Search for the cell housing the specified text and yield its (X, Y) center coordinate. 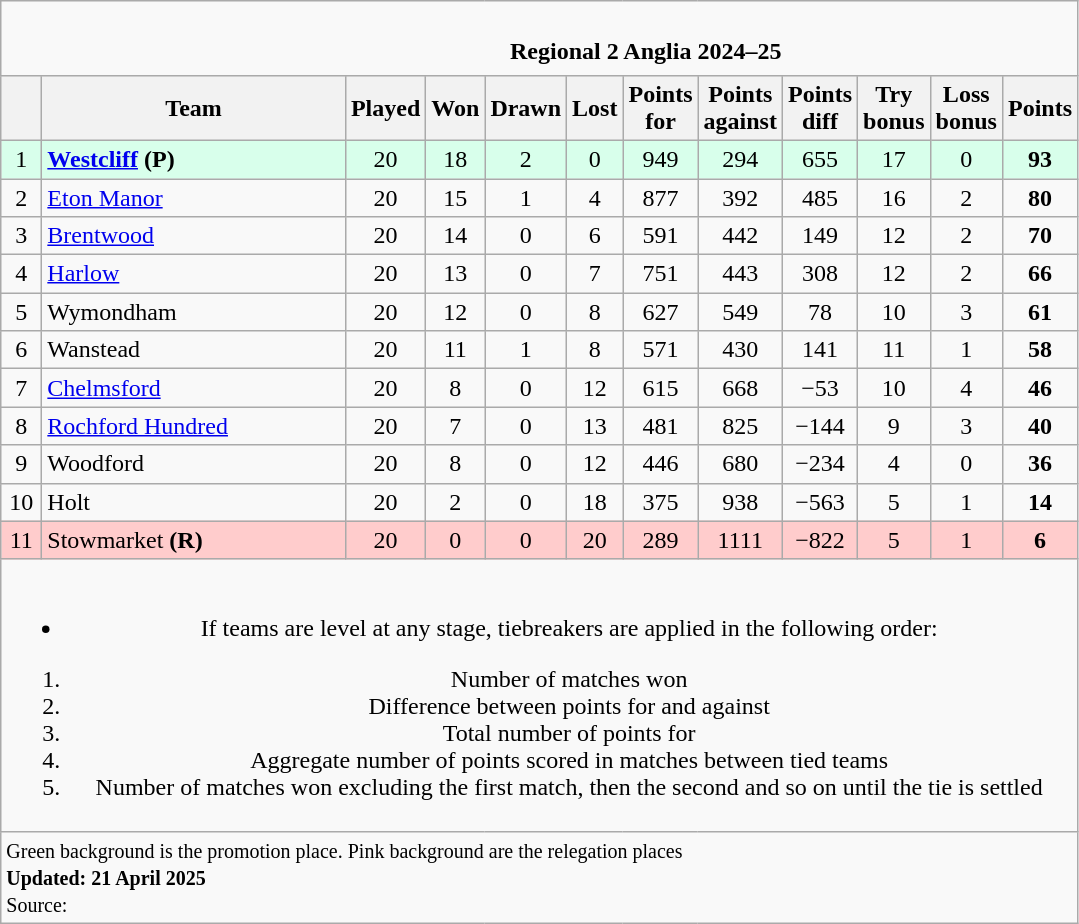
46 (1040, 388)
825 (740, 426)
78 (820, 312)
877 (660, 197)
Wanstead (194, 350)
149 (820, 236)
668 (740, 388)
627 (660, 312)
Try bonus (894, 108)
308 (820, 274)
549 (740, 312)
93 (1040, 159)
Team (194, 108)
375 (660, 502)
443 (740, 274)
Brentwood (194, 236)
Points for (660, 108)
70 (1040, 236)
Chelmsford (194, 388)
591 (660, 236)
−144 (820, 426)
430 (740, 350)
Lost (595, 108)
141 (820, 350)
Green background is the promotion place. Pink background are the relegation places Updated: 21 April 2025Source: (540, 877)
949 (660, 159)
655 (820, 159)
751 (660, 274)
80 (1040, 197)
Holt (194, 502)
Rochford Hundred (194, 426)
Woodford (194, 464)
58 (1040, 350)
615 (660, 388)
446 (660, 464)
481 (660, 426)
680 (740, 464)
392 (740, 197)
17 (894, 159)
Points (1040, 108)
−822 (820, 540)
−234 (820, 464)
Westcliff (P) (194, 159)
938 (740, 502)
Wymondham (194, 312)
571 (660, 350)
61 (1040, 312)
Drawn (526, 108)
294 (740, 159)
Loss bonus (966, 108)
16 (894, 197)
Harlow (194, 274)
485 (820, 197)
289 (660, 540)
Eton Manor (194, 197)
Points diff (820, 108)
Played (385, 108)
−563 (820, 502)
1111 (740, 540)
40 (1040, 426)
−53 (820, 388)
Won (456, 108)
Stowmarket (R) (194, 540)
15 (456, 197)
Points against (740, 108)
36 (1040, 464)
66 (1040, 274)
442 (740, 236)
